For the text-containing cell, return its midpoint in (X, Y) coordinate format. 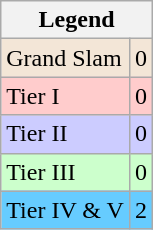
Grand Slam (66, 58)
Tier III (66, 172)
2 (140, 210)
Tier IV & V (66, 210)
Tier I (66, 96)
Legend (77, 20)
Tier II (66, 134)
